For the text-containing cell, return its midpoint in (X, Y) coordinate format. 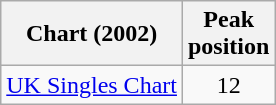
Chart (2002) (92, 34)
Peakposition (228, 34)
UK Singles Chart (92, 85)
12 (228, 85)
